Detect which cell encompasses the target text, then output its (x, y) center coordinate. 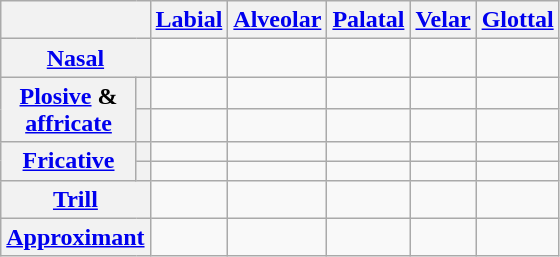
Fricative (69, 161)
Labial (189, 20)
Approximant (76, 237)
Velar (443, 20)
Trill (76, 199)
Plosive &affricate (69, 110)
Alveolar (278, 20)
Nasal (76, 58)
Glottal (518, 20)
Palatal (368, 20)
